From the cell containing the given text, extract its center point as (x, y) coordinate. 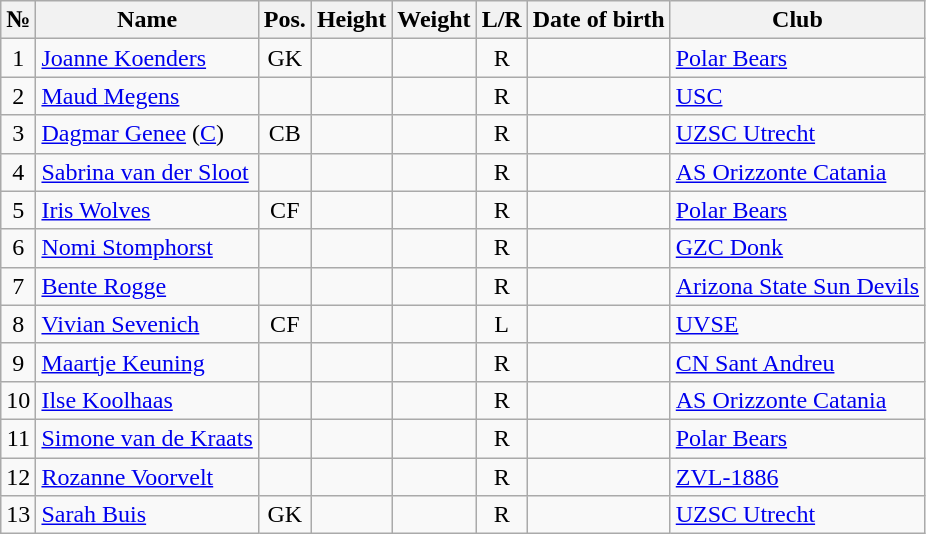
Sabrina van der Sloot (147, 172)
L/R (502, 20)
Rozanne Voorvelt (147, 477)
12 (18, 477)
Height (351, 20)
Dagmar Genee (C) (147, 134)
3 (18, 134)
Weight (434, 20)
Sarah Buis (147, 515)
№ (18, 20)
Joanne Koenders (147, 58)
GZC Donk (797, 248)
5 (18, 210)
Date of birth (598, 20)
2 (18, 96)
ZVL-1886 (797, 477)
8 (18, 324)
Simone van de Kraats (147, 438)
UVSE (797, 324)
Ilse Koolhaas (147, 400)
11 (18, 438)
CN Sant Andreu (797, 362)
Iris Wolves (147, 210)
7 (18, 286)
10 (18, 400)
Arizona State Sun Devils (797, 286)
Vivian Sevenich (147, 324)
USC (797, 96)
13 (18, 515)
9 (18, 362)
Name (147, 20)
Pos. (284, 20)
Club (797, 20)
Maud Megens (147, 96)
Nomi Stomphorst (147, 248)
L (502, 324)
1 (18, 58)
CB (284, 134)
Bente Rogge (147, 286)
Maartje Keuning (147, 362)
4 (18, 172)
6 (18, 248)
